For the text-containing cell, return its midpoint in [x, y] coordinate format. 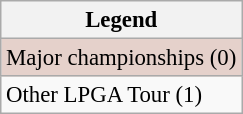
Legend [122, 20]
Major championships (0) [122, 58]
Other LPGA Tour (1) [122, 95]
